Scan for the cell matching the given text and deliver its [x, y] coordinate at center. 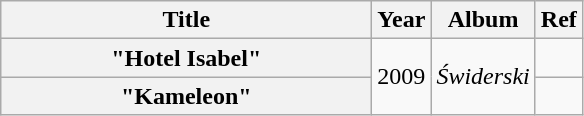
Album [483, 20]
Year [402, 20]
Ref [558, 20]
2009 [402, 77]
"Hotel Isabel" [186, 58]
Świderski [483, 77]
"Kameleon" [186, 96]
Title [186, 20]
